Detect which cell encompasses the target text, then output its (x, y) center coordinate. 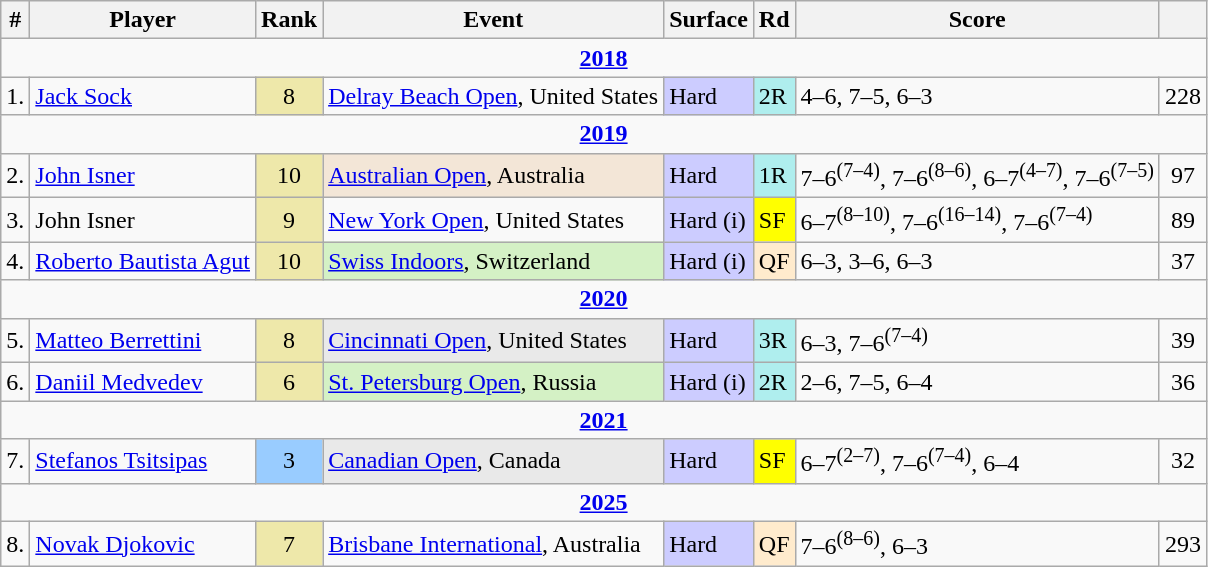
7 (290, 544)
1. (16, 96)
2–6, 7–5, 6–4 (977, 382)
Roberto Bautista Agut (143, 261)
6. (16, 382)
3R (774, 340)
Matteo Berrettini (143, 340)
3. (16, 220)
97 (1182, 176)
4–6, 7–5, 6–3 (977, 96)
32 (1182, 462)
6–7(8–10), 7–6(16–14), 7–6(7–4) (977, 220)
7. (16, 462)
Novak Djokovic (143, 544)
5. (16, 340)
6–3, 7–6(7–4) (977, 340)
Australian Open, Australia (494, 176)
7–6(7–4), 7–6(8–6), 6–7(4–7), 7–6(7–5) (977, 176)
2025 (604, 502)
36 (1182, 382)
1R (774, 176)
Rd (774, 20)
Player (143, 20)
Rank (290, 20)
293 (1182, 544)
39 (1182, 340)
New York Open, United States (494, 220)
Cincinnati Open, United States (494, 340)
7–6(8–6), 6–3 (977, 544)
Score (977, 20)
Daniil Medvedev (143, 382)
Jack Sock (143, 96)
Stefanos Tsitsipas (143, 462)
37 (1182, 261)
Canadian Open, Canada (494, 462)
Swiss Indoors, Switzerland (494, 261)
9 (290, 220)
2020 (604, 299)
2019 (604, 134)
4. (16, 261)
St. Petersburg Open, Russia (494, 382)
2021 (604, 420)
6–7(2–7), 7–6(7–4), 6–4 (977, 462)
89 (1182, 220)
Event (494, 20)
6 (290, 382)
8. (16, 544)
Brisbane International, Australia (494, 544)
Surface (709, 20)
Delray Beach Open, United States (494, 96)
2. (16, 176)
2018 (604, 58)
# (16, 20)
228 (1182, 96)
6–3, 3–6, 6–3 (977, 261)
3 (290, 462)
